Search for the cell housing the specified text and yield its (X, Y) center coordinate. 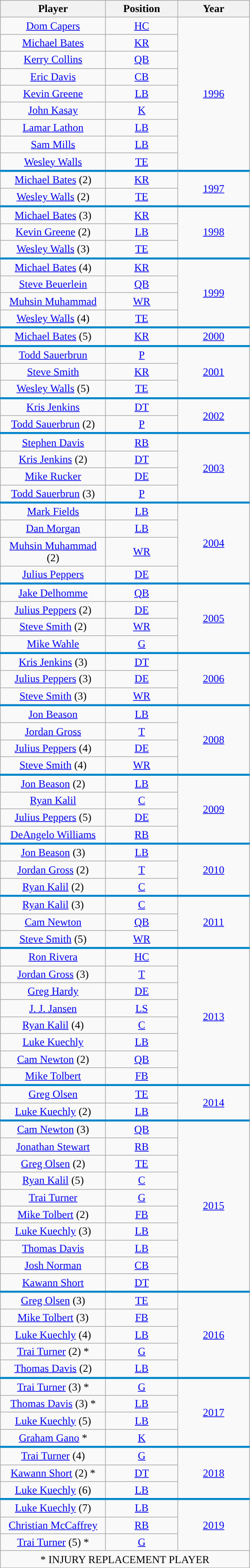
Kevin Greene (2) (53, 232)
Thomas Davis (3) * (53, 1404)
Muhsin Muhammad (2) (53, 552)
2005 (213, 618)
Julius Peppers (3) (53, 679)
Mike Tolbert (2) (53, 1214)
Ryan Kalil (3) (53, 905)
Kris Jenkins (3) (53, 662)
1998 (213, 232)
Kawann Short (2) * (53, 1473)
2006 (213, 679)
2008 (213, 740)
Greg Olsen (2) (53, 1164)
2000 (213, 336)
Luke Kuechly (2) (53, 1112)
Year (213, 9)
Muhsin Muhammad (53, 301)
Luke Kuechly (4) (53, 1334)
Trai Turner (2) * (53, 1352)
Eric Davis (53, 77)
Wesley Walls (3) (53, 250)
2009 (213, 809)
Luke Kuechly (7) (53, 1508)
Mike Rucker (53, 476)
Kawann Short (53, 1283)
Greg Olsen (3) (53, 1300)
Jonathan Stewart (53, 1147)
Jon Beason (3) (53, 852)
Dan Morgan (53, 529)
2011 (213, 922)
2019 (213, 1525)
Julius Peppers (2) (53, 610)
Todd Sauerbrun (53, 355)
Ryan Kalil (4) (53, 1025)
Luke Kuechly (5) (53, 1421)
* INJURY REPLACEMENT PLAYER (125, 1559)
Wesley Walls (53, 162)
Greg Hardy (53, 991)
2016 (213, 1335)
2013 (213, 1017)
Steve Smith (5) (53, 939)
Steve Smith (4) (53, 765)
Ryan Kalil (2) (53, 887)
Graham Gano * (53, 1438)
Luke Kuechly (53, 1042)
J. J. Jansen (53, 1008)
Luke Kuechly (6) (53, 1490)
Steve Smith (3) (53, 696)
Kevin Greene (53, 94)
Cam Newton (53, 922)
Todd Sauerbrun (2) (53, 424)
Player (53, 9)
2004 (213, 543)
Jordan Gross (53, 731)
Mike Tolbert (3) (53, 1317)
Cam Newton (2) (53, 1059)
Jon Beason (53, 714)
Michael Bates (2) (53, 180)
Steve Beuerlein (53, 284)
John Kasay (53, 111)
Michael Bates (53, 43)
Jordan Gross (2) (53, 870)
Lamar Lathon (53, 128)
Sam Mills (53, 144)
Julius Peppers (4) (53, 748)
Ryan Kalil (53, 801)
1999 (213, 292)
1997 (213, 188)
Stephen Davis (53, 442)
Michael Bates (5) (53, 336)
Trai Turner (3) * (53, 1387)
2018 (213, 1473)
Kerry Collins (53, 60)
Thomas Davis (2) (53, 1369)
2003 (213, 468)
Michael Bates (3) (53, 215)
Ryan Kalil (5) (53, 1181)
Michael Bates (4) (53, 267)
Jake Delhomme (53, 593)
Thomas Davis (53, 1248)
Mike Tolbert (53, 1077)
LS (142, 1008)
2010 (213, 869)
2001 (213, 372)
Steve Smith (2) (53, 627)
Wesley Walls (5) (53, 389)
Christian McCaffrey (53, 1525)
Luke Kuechly (3) (53, 1231)
2002 (213, 416)
Trai Turner (5) * (53, 1542)
Jordan Gross (3) (53, 974)
Kris Jenkins (2) (53, 459)
Greg Olsen (53, 1094)
DeAngelo Williams (53, 835)
Trai Turner (4) (53, 1456)
Trai Turner (53, 1198)
2015 (213, 1206)
Dom Capers (53, 26)
Kris Jenkins (53, 407)
Mike Wahle (53, 644)
Ron Rivera (53, 957)
Jon Beason (2) (53, 783)
Todd Sauerbrun (3) (53, 494)
Josh Norman (53, 1265)
Wesley Walls (4) (53, 319)
Steve Smith (53, 372)
Cam Newton (3) (53, 1129)
1996 (213, 94)
Mark Fields (53, 511)
2017 (213, 1412)
Julius Peppers (53, 575)
Wesley Walls (2) (53, 197)
Julius Peppers (5) (53, 818)
2014 (213, 1103)
Position (142, 9)
